Search for the cell housing the specified text and yield its (x, y) center coordinate. 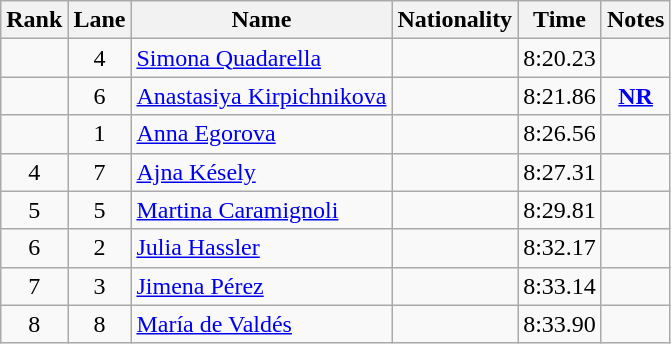
8:21.86 (560, 96)
Nationality (455, 20)
NR (635, 96)
Simona Quadarella (262, 58)
8:33.90 (560, 324)
8:20.23 (560, 58)
Martina Caramignoli (262, 210)
Lane (100, 20)
8:26.56 (560, 134)
Name (262, 20)
2 (100, 248)
Notes (635, 20)
Time (560, 20)
Anastasiya Kirpichnikova (262, 96)
8:33.14 (560, 286)
8:29.81 (560, 210)
3 (100, 286)
María de Valdés (262, 324)
Anna Egorova (262, 134)
1 (100, 134)
8:27.31 (560, 172)
Julia Hassler (262, 248)
Jimena Pérez (262, 286)
Ajna Késely (262, 172)
Rank (34, 20)
8:32.17 (560, 248)
